Extract the (X, Y) coordinate from the center of the cell holding the provided text.  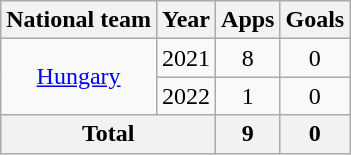
2021 (186, 58)
Year (186, 20)
9 (248, 134)
1 (248, 96)
Goals (315, 20)
National team (79, 20)
Hungary (79, 77)
Total (108, 134)
8 (248, 58)
2022 (186, 96)
Apps (248, 20)
